Scan for the cell matching the given text and deliver its [X, Y] coordinate at center. 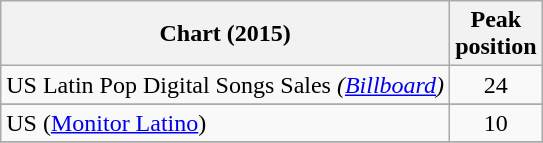
Peakposition [496, 34]
US (Monitor Latino) [226, 123]
24 [496, 85]
Chart (2015) [226, 34]
10 [496, 123]
US Latin Pop Digital Songs Sales (Billboard) [226, 85]
